From the cell containing the given text, extract its center point as [X, Y] coordinate. 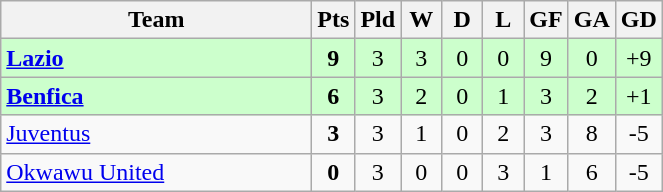
GD [638, 20]
Benfica [156, 96]
+9 [638, 58]
8 [592, 134]
Okwawu United [156, 172]
Lazio [156, 58]
Pts [334, 20]
GA [592, 20]
L [504, 20]
Team [156, 20]
GF [546, 20]
+1 [638, 96]
D [462, 20]
Juventus [156, 134]
W [422, 20]
Pld [378, 20]
